Provide the [x, y] coordinate of the cell's center where the given text is located.  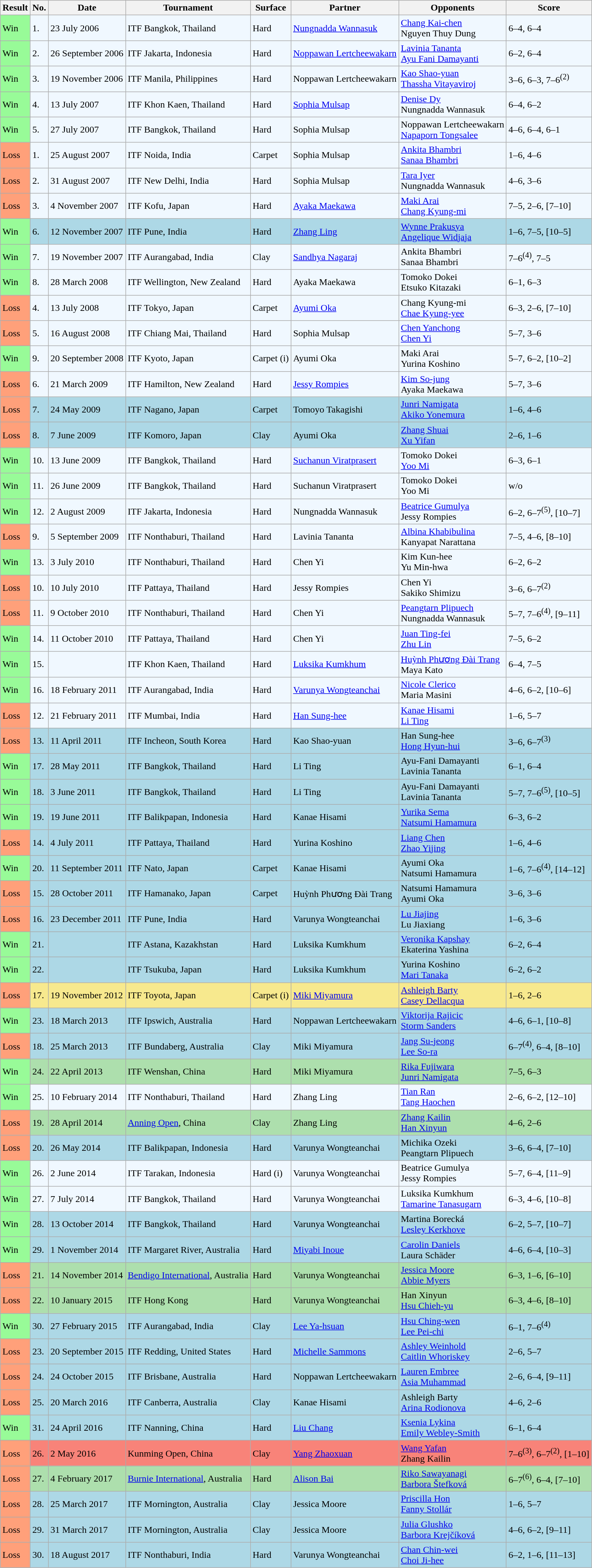
Surface [271, 8]
4–6, 3–6 [549, 181]
Kao Shao-yuan [345, 741]
Han Sung-hee [345, 716]
24 April 2016 [87, 1428]
6–3, 2–6, [7–10] [549, 307]
Albina Khabibulina Kanyapat Narattana [452, 536]
Alison Bai [345, 1479]
5–7, 7–6(5), [10–5] [549, 791]
ITF Chiang Mai, Thailand [188, 333]
1–6, 2–6 [549, 996]
Lu Jiajing Lu Jiaxiang [452, 919]
4 July 2011 [87, 842]
Hard (i) [271, 1173]
24 October 2015 [87, 1377]
Maki Arai Yurina Koshino [452, 359]
Wang Yafan Zhang Kailin [452, 1453]
28 October 2011 [87, 893]
ITF Redding, United States [188, 1351]
ITF Nanning, China [188, 1428]
2 May 2016 [87, 1453]
6–7(4), 6–4, [8–10] [549, 1046]
20 March 2016 [87, 1402]
6–2, 5–7, [10–7] [549, 1224]
28 April 2014 [87, 1122]
ITF Ipswich, Australia [188, 1021]
21 February 2011 [87, 716]
Ayumi Oka Natsumi Hamamura [452, 868]
3–6, 6–4, [7–10] [549, 1148]
ITF Incheon, South Korea [188, 741]
ITF Nagano, Japan [188, 410]
Anning Open, China [188, 1122]
Michika Ozeki Peangtarn Plipuech [452, 1148]
Result [15, 8]
1–6, 7–5, [10–5] [549, 231]
4–6, 6–2, [9–11] [549, 1530]
11 October 2010 [87, 638]
23 July 2006 [87, 28]
5 September 2009 [87, 536]
ITF Hamanako, Japan [188, 893]
23 December 2011 [87, 919]
ITF Tsukuba, Japan [188, 970]
4 February 2017 [87, 1479]
Juan Ting-fei Zhu Lin [452, 638]
18 March 2013 [87, 1021]
ITF Astana, Kazakhstan [188, 945]
ITF Kyoto, Japan [188, 359]
Carolin Daniels Laura Schäder [452, 1250]
2–6, 6–4, [9–11] [549, 1377]
Burnie International, Australia [188, 1479]
Luksika Kumkhum Tamarine Tanasugarn [452, 1199]
ITF Nonthaburi, India [188, 1555]
Natsumi Hamamura Ayumi Oka [452, 893]
Chen Yi Sakiko Shimizu [452, 587]
2–6, 5–7 [549, 1351]
4–6, 6–2, [10–6] [549, 690]
1–6, 3–6 [549, 919]
ITF Noida, India [188, 155]
19 November 2007 [87, 257]
Kao Shao-yuan Thassha Vitayaviroj [452, 79]
Lavinia Tananta Ayu Fani Damayanti [452, 53]
Veronika Kapshay Ekaterina Yashina [452, 945]
4–6, 6–4, 6–1 [549, 130]
3–6, 6–7(3) [549, 741]
7–6(3), 6–7(2), [1–10] [549, 1453]
ITF Nato, Japan [188, 868]
6–3, 4–6, [8–10] [549, 1301]
3–6, 6–3, 7–6(2) [549, 79]
Peangtarn Plipuech Nungnadda Wannasuk [452, 613]
25 August 2007 [87, 155]
Priscilla Hon Fanny Stollár [452, 1504]
7–5, 6–3 [549, 1071]
Jang Su-jeong Lee So-ra [452, 1046]
28 March 2008 [87, 282]
ITF Bundaberg, Australia [188, 1046]
2–6, 1–6 [549, 435]
Yurina Koshino Mari Tanaka [452, 970]
22 April 2013 [87, 1071]
18 August 2017 [87, 1555]
12 November 2007 [87, 231]
No. [39, 8]
6–4, 6–2 [549, 104]
6–3, 6–2 [549, 817]
Junri Namigata Akiko Yonemura [452, 410]
3 July 2010 [87, 562]
ITF Hamilton, New Zealand [188, 384]
24 May 2009 [87, 410]
Jessica Moore Abbie Myers [452, 1275]
16 August 2008 [87, 333]
Maki Arai Chang Kyung-mi [452, 206]
Chen Yanchong Chen Yi [452, 333]
6–4, 6–4 [549, 28]
3–6, 6–7(2) [549, 587]
28 May 2011 [87, 766]
3–6, 3–6 [549, 893]
Sandhya Nagaraj [345, 257]
7 July 2014 [87, 1199]
Liang Chen Zhao Yijing [452, 842]
26 June 2009 [87, 486]
13 July 2008 [87, 307]
13 June 2009 [87, 461]
Wynne Prakusya Angelique Widjaja [452, 231]
ITF Wenshan, China [188, 1071]
26 May 2014 [87, 1148]
2–6, 6–2, [12–10] [549, 1097]
6–7(6), 6–4, [7–10] [549, 1479]
Lauren Embree Asia Muhammad [452, 1377]
6–2, 6–7(5), [10–7] [549, 511]
7–5, 6–2 [549, 638]
Ksenia Lykina Emily Webley-Smith [452, 1428]
10 February 2014 [87, 1097]
27 February 2015 [87, 1326]
ITF Margaret River, Australia [188, 1250]
Huỳnh Phương Đài Trang Maya Kato [452, 664]
4–6, 6–1, [10–8] [549, 1021]
ITF Toyota, Japan [188, 996]
9 October 2010 [87, 613]
5–7, 7–6(4), [9–11] [549, 613]
ITF Mumbai, India [188, 716]
6–1, 6–3 [549, 282]
4 November 2007 [87, 206]
Tian Ran Tang Haochen [452, 1097]
25 March 2017 [87, 1504]
19 November 2012 [87, 996]
25 March 2013 [87, 1046]
Ashleigh Barty Casey Dellacqua [452, 996]
ITF Kofu, Japan [188, 206]
ITF Hong Kong [188, 1301]
5–7, 6–4, [11–9] [549, 1173]
Hsu Ching-wen Lee Pei-chi [452, 1326]
ITF Brisbane, Australia [188, 1377]
1 November 2014 [87, 1250]
7–6(4), 7–5 [549, 257]
ITF New Delhi, India [188, 181]
Han Xinyun Hsu Chieh-yu [452, 1301]
2 June 2014 [87, 1173]
Huỳnh Phương Đài Trang [345, 893]
Tomoyo Takagishi [345, 410]
1–6, 7–6(4), [14–12] [549, 868]
6–3, 1–6, [6–10] [549, 1275]
7–5, 2–6, [7–10] [549, 206]
Kim So-jung Ayaka Maekawa [452, 384]
6–2, 1–6, [11–13] [549, 1555]
Liu Chang [345, 1428]
11 April 2011 [87, 741]
Rika Fujiwara Junri Namigata [452, 1071]
19 November 2006 [87, 79]
6–3, 4–6, [10–8] [549, 1199]
Partner [345, 8]
Han Sung-hee Hong Hyun-hui [452, 741]
Denise Dy Nungnadda Wannasuk [452, 104]
14 November 2014 [87, 1275]
2 August 2009 [87, 511]
Ashleigh Barty Arina Rodionova [452, 1402]
6–1, 7–6(4) [549, 1326]
ITF Canberra, Australia [188, 1402]
ITF Komoro, Japan [188, 435]
Chang Kyung-mi Chae Kyung-yee [452, 307]
Yang Zhaoxuan [345, 1453]
Date [87, 8]
Kanae Hisami Li Ting [452, 716]
19 June 2011 [87, 817]
Julia Glushko Barbora Krejčíková [452, 1530]
Opponents [452, 8]
Zhang Shuai Xu Yifan [452, 435]
10 January 2015 [87, 1301]
Bendigo International, Australia [188, 1275]
31 March 2017 [87, 1530]
Lee Ya-hsuan [345, 1326]
Chan Chin-wei Choi Ji-hee [452, 1555]
20 September 2015 [87, 1351]
Noppawan Lertcheewakarn Napaporn Tongsalee [452, 130]
Nicole Clerico Maria Masini [452, 690]
Ashley Weinhold Caitlin Whoriskey [452, 1351]
Kunming Open, China [188, 1453]
Yurika Sema Natsumi Hamamura [452, 817]
Lavinia Tananta [345, 536]
ITF Wellington, New Zealand [188, 282]
Kim Kun-hee Yu Min-hwa [452, 562]
6–4, 7–5 [549, 664]
4–6, 6–4, [10–3] [549, 1250]
27 July 2007 [87, 130]
Tomoko Dokei Etsuko Kitazaki [452, 282]
Chang Kai-chen Nguyen Thuy Dung [452, 28]
Yurina Koshino [345, 842]
26 September 2006 [87, 53]
31. [39, 1428]
ITF Tarakan, Indonesia [188, 1173]
3 June 2011 [87, 791]
13 July 2007 [87, 104]
6–3, 6–1 [549, 461]
ITF Manila, Philippines [188, 79]
18 February 2011 [87, 690]
Martina Borecká Lesley Kerkhove [452, 1224]
7 June 2009 [87, 435]
w/o [549, 486]
Score [549, 8]
Michelle Sammons [345, 1351]
7–5, 4–6, [8–10] [549, 536]
10 July 2010 [87, 587]
Zhang Kailin Han Xinyun [452, 1122]
11 September 2011 [87, 868]
20 September 2008 [87, 359]
21 March 2009 [87, 384]
Miyabi Inoue [345, 1250]
Riko Sawayanagi Barbora Štefková [452, 1479]
Tara Iyer Nungnadda Wannasuk [452, 181]
ITF Tokyo, Japan [188, 307]
Viktorija Rajicic Storm Sanders [452, 1021]
Tournament [188, 8]
31 August 2007 [87, 181]
13 October 2014 [87, 1224]
5–7, 6–2, [10–2] [549, 359]
